Identify which cell holds the provided text, then report its [X, Y] central coordinate. 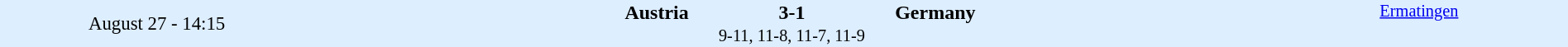
Austria [501, 12]
Ermatingen [1419, 23]
Germany [1082, 12]
August 27 - 14:15 [157, 23]
9-11, 11-8, 11-7, 11-9 [792, 36]
3-1 [791, 12]
